Scan for the cell matching the given text and deliver its [x, y] coordinate at center. 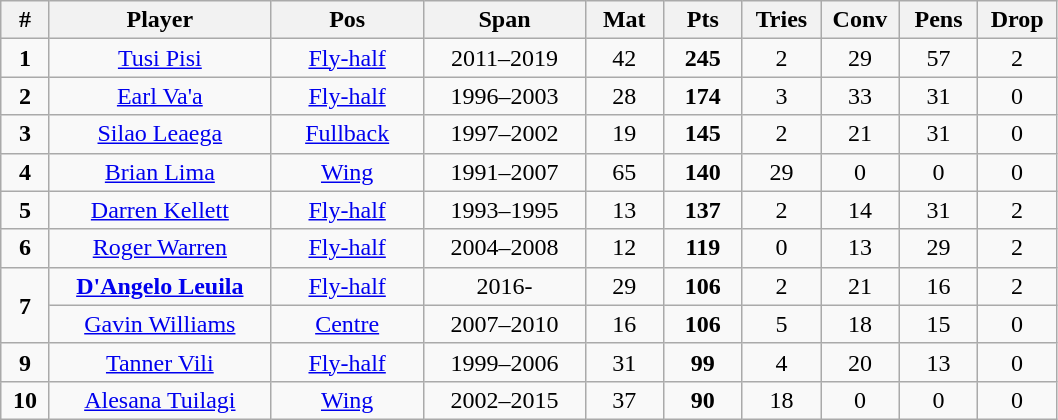
2007–2010 [504, 324]
Player [160, 20]
9 [26, 362]
119 [704, 248]
Earl Va'a [160, 96]
28 [624, 96]
Pos [347, 20]
14 [860, 210]
137 [704, 210]
10 [26, 400]
12 [624, 248]
99 [704, 362]
2011–2019 [504, 58]
Drop [1018, 20]
Silao Leaega [160, 134]
D'Angelo Leuila [160, 286]
1996–2003 [504, 96]
7 [26, 305]
42 [624, 58]
2002–2015 [504, 400]
1999–2006 [504, 362]
145 [704, 134]
245 [704, 58]
Span [504, 20]
1 [26, 58]
Tusi Pisi [160, 58]
Conv [860, 20]
Pens [938, 20]
Fullback [347, 134]
Pts [704, 20]
6 [26, 248]
140 [704, 172]
# [26, 20]
1993–1995 [504, 210]
2016- [504, 286]
33 [860, 96]
2004–2008 [504, 248]
90 [704, 400]
65 [624, 172]
Tanner Vili [160, 362]
Tries [782, 20]
19 [624, 134]
1991–2007 [504, 172]
174 [704, 96]
1997–2002 [504, 134]
Gavin Williams [160, 324]
57 [938, 58]
Brian Lima [160, 172]
Darren Kellett [160, 210]
20 [860, 362]
Roger Warren [160, 248]
Mat [624, 20]
Centre [347, 324]
15 [938, 324]
Alesana Tuilagi [160, 400]
37 [624, 400]
